Output the (X, Y) coordinate of the center of the cell containing the given text.  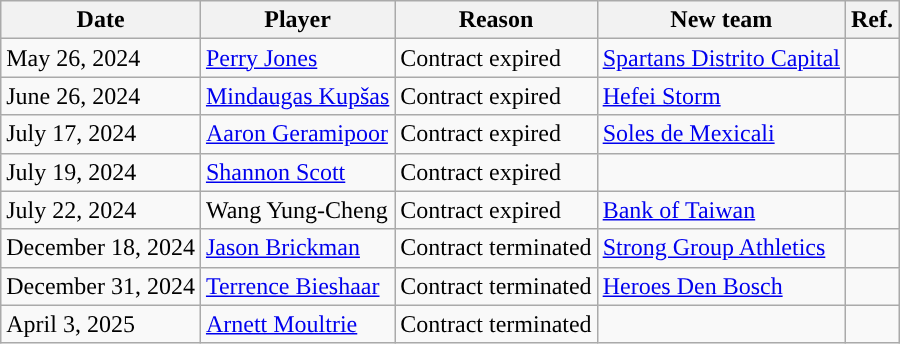
Ref. (872, 20)
Reason (496, 20)
Hefei Storm (721, 96)
May 26, 2024 (101, 58)
Heroes Den Bosch (721, 286)
Aaron Geramipoor (297, 134)
December 31, 2024 (101, 286)
Perry Jones (297, 58)
Soles de Mexicali (721, 134)
Player (297, 20)
Spartans Distrito Capital (721, 58)
June 26, 2024 (101, 96)
Wang Yung-Cheng (297, 210)
July 17, 2024 (101, 134)
Jason Brickman (297, 248)
Strong Group Athletics (721, 248)
Terrence Bieshaar (297, 286)
July 19, 2024 (101, 172)
Arnett Moultrie (297, 324)
July 22, 2024 (101, 210)
Shannon Scott (297, 172)
Bank of Taiwan (721, 210)
New team (721, 20)
April 3, 2025 (101, 324)
December 18, 2024 (101, 248)
Mindaugas Kupšas (297, 96)
Date (101, 20)
